Detect which cell encompasses the target text, then output its (X, Y) center coordinate. 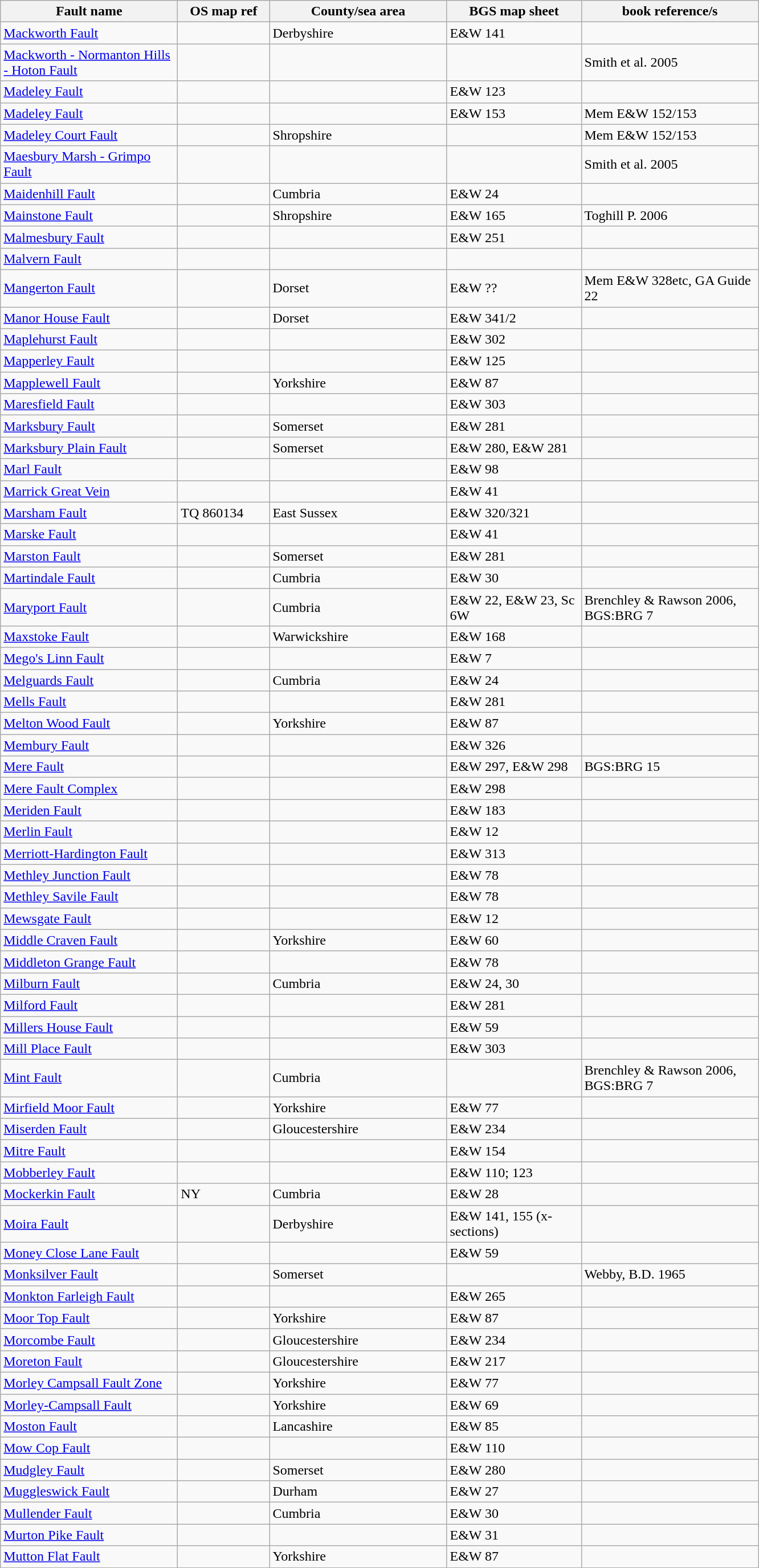
Mere Fault (89, 767)
Monkton Farleigh Fault (89, 1296)
E&W ?? (514, 288)
Mackworth - Normanton Hills - Hoton Fault (89, 63)
E&W 153 (514, 113)
E&W 298 (514, 789)
Morcombe Fault (89, 1340)
Mewsgate Fault (89, 918)
E&W 110 (514, 1448)
Morley-Campsall Fault (89, 1404)
E&W 320/321 (514, 513)
E&W 141 (514, 33)
Warwickshire (358, 636)
Merlin Fault (89, 832)
Mainstone Fault (89, 215)
Monksilver Fault (89, 1275)
Maplehurst Fault (89, 340)
Webby, B.D. 1965 (670, 1275)
Marrick Great Vein (89, 491)
E&W 297, E&W 298 (514, 767)
Moor Top Fault (89, 1318)
E&W 110; 123 (514, 1173)
Merriott-Hardington Fault (89, 854)
Martindale Fault (89, 578)
E&W 98 (514, 469)
County/sea area (358, 11)
Marl Fault (89, 469)
Mint Fault (89, 1078)
BGS:BRG 15 (670, 767)
Moston Fault (89, 1427)
Madeley Court Fault (89, 135)
Meriden Fault (89, 810)
Durham (358, 1492)
Millers House Fault (89, 1027)
Methley Savile Fault (89, 897)
Mitre Fault (89, 1151)
E&W 183 (514, 810)
Fault name (89, 11)
Malvern Fault (89, 259)
E&W 217 (514, 1361)
Mutton Flat Fault (89, 1557)
Mill Place Fault (89, 1049)
Maxstoke Fault (89, 636)
Membury Fault (89, 745)
E&W 85 (514, 1427)
Moira Fault (89, 1224)
E&W 24, 30 (514, 983)
Mego's Linn Fault (89, 658)
Manor House Fault (89, 317)
Melton Wood Fault (89, 724)
E&W 154 (514, 1151)
Lancashire (358, 1427)
NY (223, 1194)
E&W 326 (514, 745)
Malmesbury Fault (89, 237)
Middle Craven Fault (89, 940)
Maesbury Marsh - Grimpo Fault (89, 164)
E&W 251 (514, 237)
Mere Fault Complex (89, 789)
E&W 168 (514, 636)
Mirfield Moor Fault (89, 1108)
Marsham Fault (89, 513)
E&W 28 (514, 1194)
E&W 69 (514, 1404)
E&W 265 (514, 1296)
Mullender Fault (89, 1513)
Muggleswick Fault (89, 1492)
Marston Fault (89, 556)
Murton Pike Fault (89, 1535)
Mobberley Fault (89, 1173)
Money Close Lane Fault (89, 1253)
Milburn Fault (89, 983)
Middleton Grange Fault (89, 962)
E&W 123 (514, 92)
Mapperley Fault (89, 361)
E&W 125 (514, 361)
Methley Junction Fault (89, 875)
E&W 7 (514, 658)
Mangerton Fault (89, 288)
Mackworth Fault (89, 33)
Marksbury Plain Fault (89, 448)
E&W 341/2 (514, 317)
E&W 60 (514, 940)
E&W 141, 155 (x-sections) (514, 1224)
E&W 165 (514, 215)
Marske Fault (89, 534)
Milford Fault (89, 1005)
Toghill P. 2006 (670, 215)
Melguards Fault (89, 680)
E&W 313 (514, 854)
Mudgley Fault (89, 1470)
Marksbury Fault (89, 426)
book reference/s (670, 11)
Mells Fault (89, 702)
Mow Cop Fault (89, 1448)
Miserden Fault (89, 1129)
BGS map sheet (514, 11)
Mapplewell Fault (89, 383)
Maidenhill Fault (89, 194)
E&W 280, E&W 281 (514, 448)
E&W 27 (514, 1492)
TQ 860134 (223, 513)
Maresfield Fault (89, 405)
Mockerkin Fault (89, 1194)
Maryport Fault (89, 607)
Moreton Fault (89, 1361)
E&W 280 (514, 1470)
E&W 22, E&W 23, Sc 6W (514, 607)
East Sussex (358, 513)
Mem E&W 328etc, GA Guide 22 (670, 288)
Morley Campsall Fault Zone (89, 1383)
E&W 31 (514, 1535)
E&W 302 (514, 340)
OS map ref (223, 11)
